Find where the given text appears and provide that cell's center as [x, y] coordinate. 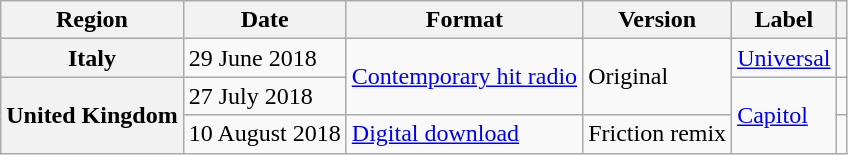
27 July 2018 [264, 96]
10 August 2018 [264, 134]
Italy [92, 58]
Original [658, 77]
Digital download [464, 134]
Version [658, 20]
Contemporary hit radio [464, 77]
Universal [784, 58]
29 June 2018 [264, 58]
Capitol [784, 115]
Region [92, 20]
Format [464, 20]
Label [784, 20]
Date [264, 20]
Friction remix [658, 134]
United Kingdom [92, 115]
